Pinpoint the cell where the given text exists, returning its [x, y] midpoint coordinate. 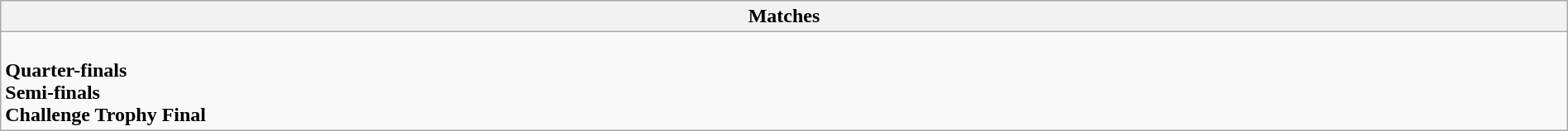
Quarter-finals Semi-finals Challenge Trophy Final [784, 81]
Matches [784, 16]
